Capture the cell that displays the provided text and extract its [x, y] central coordinate. 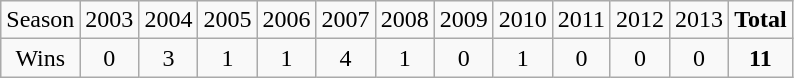
Season [40, 20]
2005 [228, 20]
Total [761, 20]
2004 [168, 20]
Wins [40, 58]
2008 [404, 20]
2012 [640, 20]
3 [168, 58]
2009 [464, 20]
2011 [581, 20]
2003 [110, 20]
2010 [522, 20]
4 [346, 58]
11 [761, 58]
2013 [700, 20]
2006 [286, 20]
2007 [346, 20]
